From the cell containing the given text, extract its center point as [X, Y] coordinate. 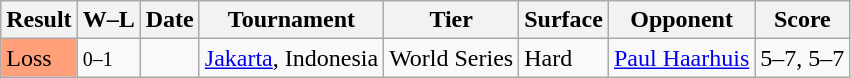
5–7, 5–7 [802, 58]
0–1 [108, 58]
Loss [39, 58]
Result [39, 20]
Date [170, 20]
Score [802, 20]
Jakarta, Indonesia [291, 58]
Surface [564, 20]
W–L [108, 20]
Opponent [681, 20]
Hard [564, 58]
Tournament [291, 20]
Paul Haarhuis [681, 58]
World Series [452, 58]
Tier [452, 20]
